Extract the (X, Y) coordinate from the center of the cell holding the provided text.  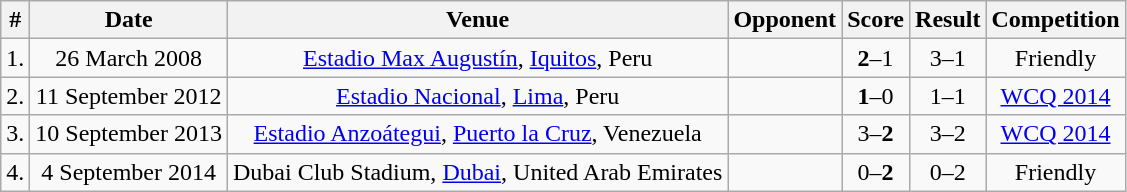
Score (876, 20)
26 March 2008 (129, 58)
Result (948, 20)
Venue (478, 20)
2–1 (876, 58)
4 September 2014 (129, 172)
Dubai Club Stadium, Dubai, United Arab Emirates (478, 172)
11 September 2012 (129, 96)
Date (129, 20)
3–1 (948, 58)
1–0 (876, 96)
2. (16, 96)
1. (16, 58)
Estadio Max Augustín, Iquitos, Peru (478, 58)
10 September 2013 (129, 134)
Estadio Nacional, Lima, Peru (478, 96)
4. (16, 172)
# (16, 20)
Opponent (785, 20)
Competition (1056, 20)
1–1 (948, 96)
3. (16, 134)
Estadio Anzoátegui, Puerto la Cruz, Venezuela (478, 134)
